Pinpoint the cell where the given text exists, returning its [X, Y] midpoint coordinate. 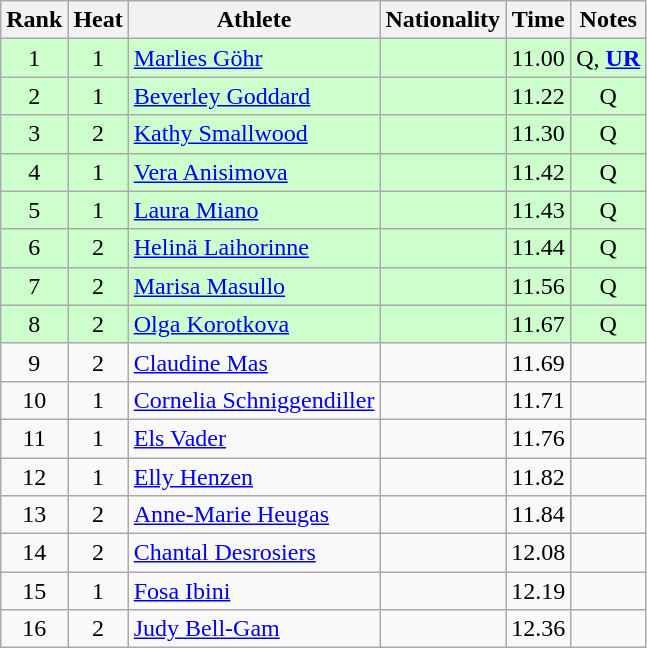
Anne-Marie Heugas [254, 515]
11.22 [538, 96]
11.84 [538, 515]
Heat [98, 20]
Fosa Ibini [254, 591]
Judy Bell-Gam [254, 629]
11.56 [538, 286]
10 [34, 400]
12 [34, 477]
7 [34, 286]
11.71 [538, 400]
Els Vader [254, 438]
Nationality [443, 20]
Notes [608, 20]
11 [34, 438]
11.30 [538, 134]
16 [34, 629]
4 [34, 172]
Claudine Mas [254, 362]
12.08 [538, 553]
Kathy Smallwood [254, 134]
15 [34, 591]
Olga Korotkova [254, 324]
Rank [34, 20]
Q, UR [608, 58]
Helinä Laihorinne [254, 248]
8 [34, 324]
13 [34, 515]
11.82 [538, 477]
Time [538, 20]
3 [34, 134]
12.19 [538, 591]
Marisa Masullo [254, 286]
Athlete [254, 20]
Chantal Desrosiers [254, 553]
11.00 [538, 58]
11.69 [538, 362]
Marlies Göhr [254, 58]
Elly Henzen [254, 477]
5 [34, 210]
11.44 [538, 248]
14 [34, 553]
12.36 [538, 629]
11.43 [538, 210]
11.67 [538, 324]
6 [34, 248]
Laura Miano [254, 210]
11.42 [538, 172]
Vera Anisimova [254, 172]
Beverley Goddard [254, 96]
9 [34, 362]
Cornelia Schniggendiller [254, 400]
11.76 [538, 438]
